Find where the given text appears and provide that cell's center as (x, y) coordinate. 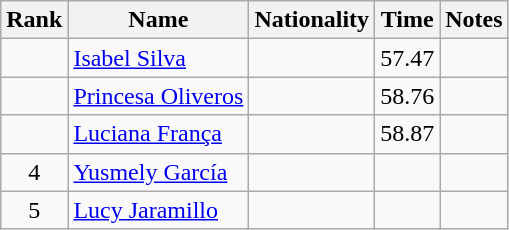
Yusmely García (158, 172)
Lucy Jaramillo (158, 210)
Name (158, 20)
58.76 (408, 96)
5 (34, 210)
Luciana França (158, 134)
Rank (34, 20)
58.87 (408, 134)
Time (408, 20)
Notes (474, 20)
Isabel Silva (158, 58)
Princesa Oliveros (158, 96)
4 (34, 172)
Nationality (312, 20)
57.47 (408, 58)
